Determine the [x, y] coordinate at the center of the cell enclosing the given text.  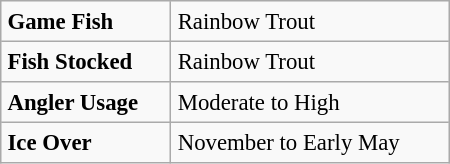
November to Early May [310, 142]
Moderate to High [310, 102]
Fish Stocked [86, 61]
Ice Over [86, 142]
Angler Usage [86, 102]
Game Fish [86, 21]
